Determine the [X, Y] coordinate at the center of the cell enclosing the given text.  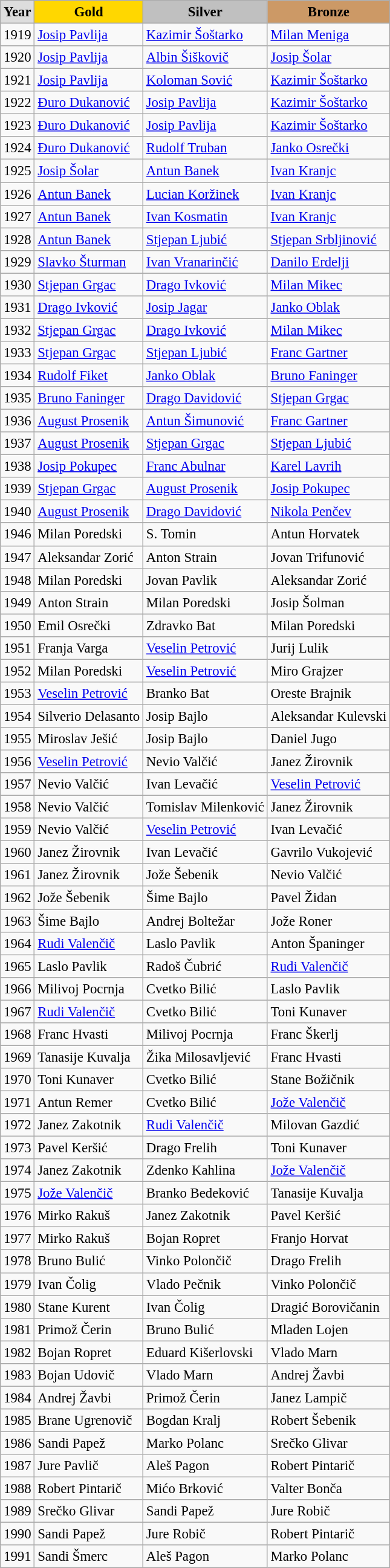
1984 [18, 1398]
1963 [18, 921]
1956 [18, 762]
Stane Božičnik [328, 1080]
Franc Škerlj [328, 1034]
1938 [18, 466]
Tomislav Milenković [205, 807]
Jurij Lulik [328, 648]
Milan Meniga [328, 35]
Bojan Udovič [89, 1375]
Gavrilo Vukojević [328, 853]
Jure Pavlič [89, 1466]
Andrej Boltežar [205, 921]
1934 [18, 375]
1966 [18, 989]
1950 [18, 625]
1976 [18, 1216]
Branko Bedeković [205, 1193]
Radoš Čubrić [205, 966]
Jovan Trifunović [328, 557]
1979 [18, 1284]
1959 [18, 830]
1920 [18, 57]
1951 [18, 648]
Ivan Vranarinčić [205, 262]
Brane Ugrenovič [89, 1421]
1921 [18, 80]
1971 [18, 1102]
Franja Varga [89, 648]
Silver [205, 12]
Albin Šiškovič [205, 57]
1983 [18, 1375]
Rudolf Fiket [89, 375]
1936 [18, 421]
Franc Abulnar [205, 466]
Daniel Jugo [328, 739]
1961 [18, 876]
1922 [18, 103]
Zdenko Kahlina [205, 1170]
Mićo Brković [205, 1489]
1960 [18, 853]
Janko Osrečki [328, 148]
Pavel Židan [328, 898]
1955 [18, 739]
1953 [18, 694]
1947 [18, 557]
Mladen Lojen [328, 1329]
Rudolf Truban [205, 148]
1977 [18, 1239]
Branko Bat [205, 694]
Franjo Horvat [328, 1239]
Year [18, 12]
Josip Šolman [328, 602]
1954 [18, 716]
Robert Šebenik [328, 1421]
1948 [18, 580]
Stjepan Srbljinović [328, 239]
1952 [18, 671]
Lucian Koržinek [205, 194]
1982 [18, 1352]
1958 [18, 807]
1989 [18, 1511]
1964 [18, 943]
1980 [18, 1307]
Slavko Šturman [89, 262]
Bronze [328, 12]
1932 [18, 330]
Valter Bonča [328, 1489]
1957 [18, 784]
Aleksandar Kulevski [328, 716]
1931 [18, 308]
1990 [18, 1534]
1933 [18, 353]
Dragić Borovičanin [328, 1307]
Sandi Šmerc [89, 1557]
1935 [18, 398]
Miro Grajzer [328, 671]
Josip Jagar [205, 308]
1923 [18, 126]
1930 [18, 285]
1986 [18, 1443]
1974 [18, 1170]
1981 [18, 1329]
1962 [18, 898]
Bogdan Kralj [205, 1421]
Antun Horvatek [328, 535]
Miroslav Ješić [89, 739]
1928 [18, 239]
Anton Španinger [328, 943]
Gold [89, 12]
1988 [18, 1489]
Milovan Gazdić [328, 1125]
Žika Milosavljević [205, 1057]
1985 [18, 1421]
Ivan Kosmatin [205, 216]
Janez Lampič [328, 1398]
Antun Remer [89, 1102]
Jože Roner [328, 921]
Jovan Pavlik [205, 580]
1925 [18, 171]
Antun Šimunović [205, 421]
1970 [18, 1080]
Eduard Kišerlovski [205, 1352]
Nikola Penčev [328, 512]
Emil Osrečki [89, 625]
1969 [18, 1057]
1987 [18, 1466]
1939 [18, 489]
S. Tomin [205, 535]
1949 [18, 602]
1919 [18, 35]
1973 [18, 1148]
1929 [18, 262]
Oreste Brajnik [328, 694]
Vlado Pečnik [205, 1284]
1975 [18, 1193]
Karel Lavrih [328, 466]
1937 [18, 444]
Koloman Sović [205, 80]
Danilo Erdelji [328, 262]
1946 [18, 535]
1991 [18, 1557]
1924 [18, 148]
Stane Kurent [89, 1307]
Zdravko Bat [205, 625]
1967 [18, 1011]
1968 [18, 1034]
1940 [18, 512]
Silverio Delasanto [89, 716]
1965 [18, 966]
1972 [18, 1125]
1927 [18, 216]
1926 [18, 194]
1978 [18, 1262]
